Identify which cell holds the provided text, then report its [x, y] central coordinate. 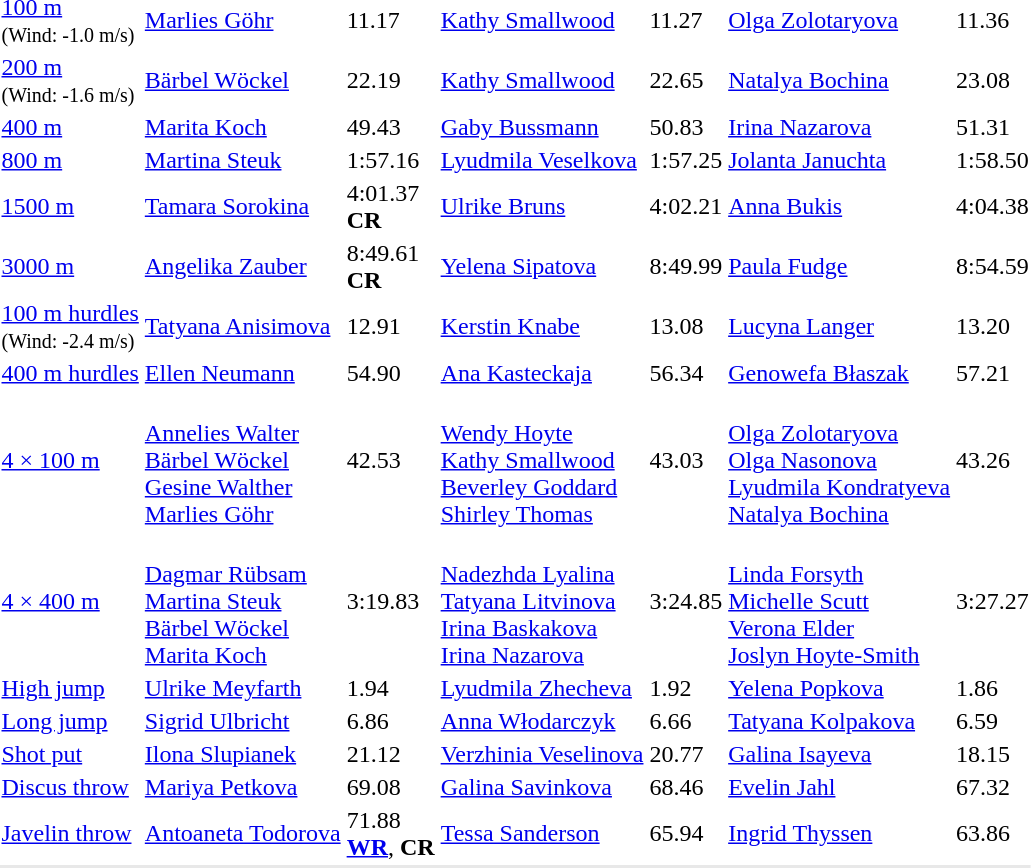
Lucyna Langer [840, 326]
Long jump [70, 721]
23.08 [993, 80]
65.94 [686, 834]
8:49.99 [686, 266]
63.86 [993, 834]
4:02.21 [686, 206]
Tessa Sanderson [542, 834]
Yelena Sipatova [542, 266]
Kerstin Knabe [542, 326]
50.83 [686, 127]
Gaby Bussmann [542, 127]
Marita Koch [242, 127]
Shot put [70, 754]
69.08 [390, 787]
Ingrid Thyssen [840, 834]
Antoaneta Todorova [242, 834]
Ellen Neumann [242, 373]
Annelies WalterBärbel WöckelGesine WaltherMarlies Göhr [242, 460]
200 m(Wind: -1.6 m/s) [70, 80]
54.90 [390, 373]
Paula Fudge [840, 266]
Evelin Jahl [840, 787]
Yelena Popkova [840, 688]
49.43 [390, 127]
Lyudmila Zhecheva [542, 688]
Kathy Smallwood [542, 80]
Mariya Petkova [242, 787]
4 × 400 m [70, 601]
Martina Steuk [242, 160]
1.86 [993, 688]
22.65 [686, 80]
Javelin throw [70, 834]
Sigrid Ulbricht [242, 721]
1500 m [70, 206]
1:58.50 [993, 160]
21.12 [390, 754]
Anna Włodarczyk [542, 721]
Galina Savinkova [542, 787]
8:49.61CR [390, 266]
Dagmar RübsamMartina SteukBärbel WöckelMarita Koch [242, 601]
1.94 [390, 688]
High jump [70, 688]
Anna Bukis [840, 206]
71.88WR, CR [390, 834]
400 m [70, 127]
Jolanta Januchta [840, 160]
Linda ForsythMichelle ScuttVerona ElderJoslyn Hoyte-Smith [840, 601]
Tatyana Kolpakova [840, 721]
Tatyana Anisimova [242, 326]
Ulrike Meyfarth [242, 688]
3:24.85 [686, 601]
1:57.25 [686, 160]
43.26 [993, 460]
3:27.27 [993, 601]
1:57.16 [390, 160]
Nadezhda LyalinaTatyana LitvinovaIrina BaskakovaIrina Nazarova [542, 601]
Angelika Zauber [242, 266]
6.66 [686, 721]
13.20 [993, 326]
18.15 [993, 754]
4:01.37CR [390, 206]
Natalya Bochina [840, 80]
Genowefa Błaszak [840, 373]
100 m hurdles(Wind: -2.4 m/s) [70, 326]
400 m hurdles [70, 373]
43.03 [686, 460]
Ilona Slupianek [242, 754]
42.53 [390, 460]
4:04.38 [993, 206]
Wendy HoyteKathy SmallwoodBeverley GoddardShirley Thomas [542, 460]
3000 m [70, 266]
56.34 [686, 373]
3:19.83 [390, 601]
20.77 [686, 754]
Discus throw [70, 787]
6.59 [993, 721]
Olga ZolotaryovaOlga NasonovaLyudmila KondratyevaNatalya Bochina [840, 460]
51.31 [993, 127]
Ulrike Bruns [542, 206]
12.91 [390, 326]
8:54.59 [993, 266]
68.46 [686, 787]
Galina Isayeva [840, 754]
67.32 [993, 787]
Bärbel Wöckel [242, 80]
1.92 [686, 688]
Verzhinia Veselinova [542, 754]
Irina Nazarova [840, 127]
800 m [70, 160]
57.21 [993, 373]
4 × 100 m [70, 460]
Ana Kasteckaja [542, 373]
Lyudmila Veselkova [542, 160]
13.08 [686, 326]
22.19 [390, 80]
Tamara Sorokina [242, 206]
6.86 [390, 721]
